Output the [X, Y] coordinate of the center of the cell containing the given text.  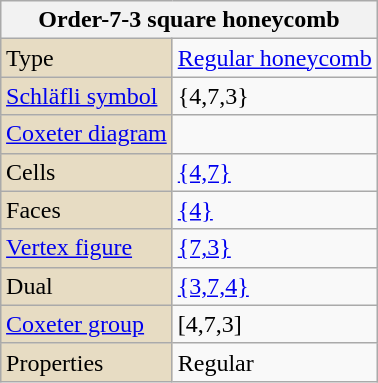
[4,7,3] [274, 324]
Regular honeycomb [274, 58]
Cells [87, 172]
Schläfli symbol [87, 96]
Regular [274, 362]
{4,7,3} [274, 96]
Faces [87, 210]
Type [87, 58]
Coxeter group [87, 324]
Order-7-3 square honeycomb [190, 20]
{4} [274, 210]
Properties [87, 362]
Coxeter diagram [87, 134]
{7,3} [274, 248]
{3,7,4} [274, 286]
Dual [87, 286]
{4,7} [274, 172]
Vertex figure [87, 248]
